Capture the cell that displays the provided text and extract its (x, y) central coordinate. 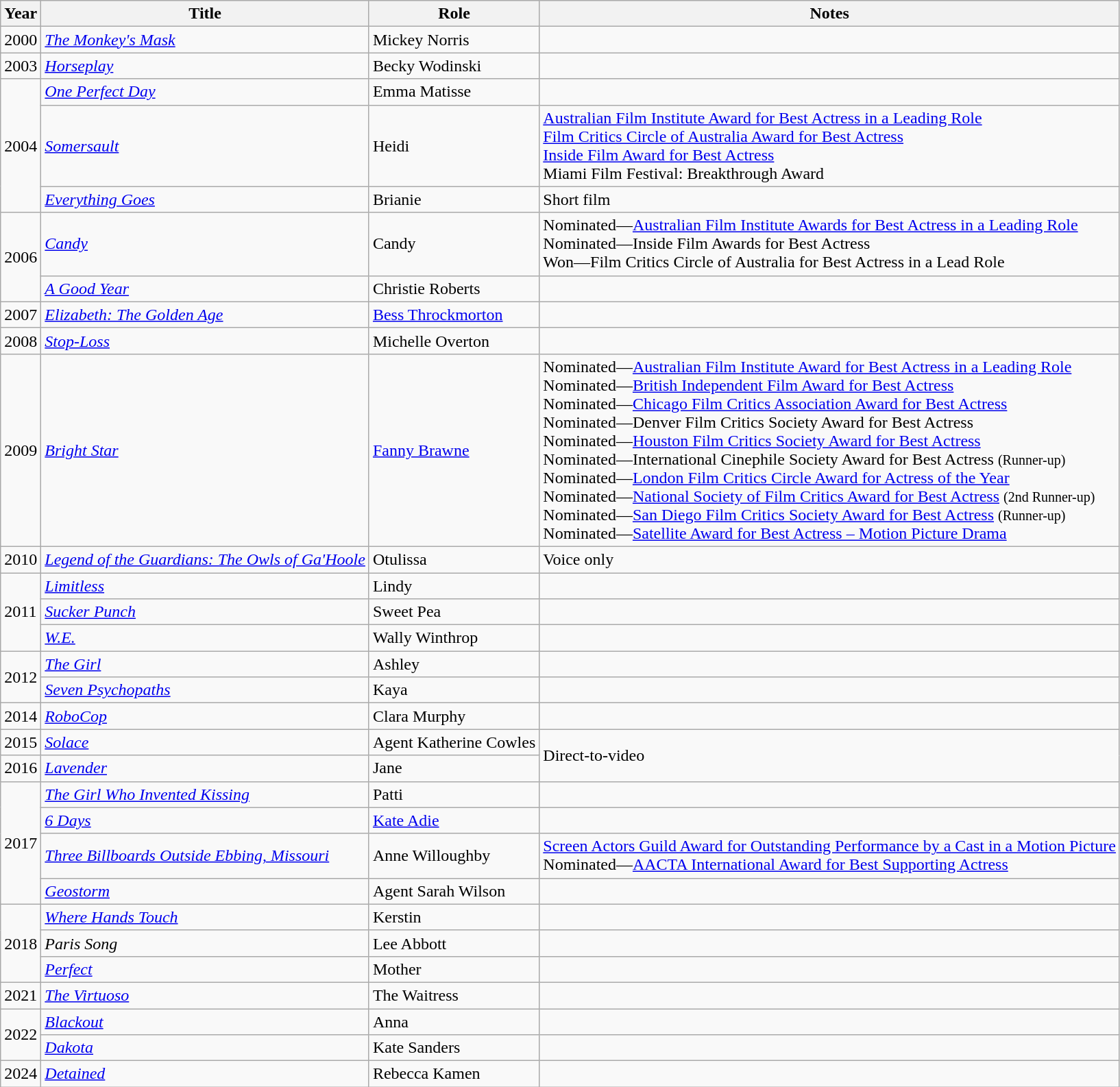
Kate Sanders (454, 1048)
Anna (454, 1022)
Agent Katherine Cowles (454, 742)
Short film (829, 199)
2022 (21, 1035)
Ashley (454, 664)
Mother (454, 969)
2004 (21, 145)
2024 (21, 1074)
Elizabeth: The Golden Age (206, 315)
RoboCop (206, 716)
Solace (206, 742)
Voice only (829, 559)
Fanny Brawne (454, 450)
2014 (21, 716)
Title (206, 14)
2007 (21, 315)
2009 (21, 450)
Mickey Norris (454, 40)
6 Days (206, 820)
W.E. (206, 638)
Becky Wodinski (454, 66)
Patti (454, 794)
Limitless (206, 586)
Legend of the Guardians: The Owls of Ga'Hoole (206, 559)
Somersault (206, 145)
2012 (21, 677)
Jane (454, 768)
Horseplay (206, 66)
Stop-Loss (206, 341)
The Girl (206, 664)
The Virtuoso (206, 995)
Bright Star (206, 450)
Wally Winthrop (454, 638)
The Waitress (454, 995)
Screen Actors Guild Award for Outstanding Performance by a Cast in a Motion PictureNominated—AACTA International Award for Best Supporting Actress (829, 855)
Christie Roberts (454, 289)
2017 (21, 843)
Otulissa (454, 559)
Perfect (206, 969)
2011 (21, 612)
Michelle Overton (454, 341)
Sweet Pea (454, 612)
2018 (21, 943)
Anne Willoughby (454, 855)
Geostorm (206, 891)
Seven Psychopaths (206, 690)
2016 (21, 768)
Rebecca Kamen (454, 1074)
Emma Matisse (454, 92)
2003 (21, 66)
Bess Throckmorton (454, 315)
Three Billboards Outside Ebbing, Missouri (206, 855)
Lindy (454, 586)
Kerstin (454, 917)
A Good Year (206, 289)
2006 (21, 257)
Notes (829, 14)
2000 (21, 40)
Year (21, 14)
Dakota (206, 1048)
2008 (21, 341)
Lee Abbott (454, 943)
2021 (21, 995)
Sucker Punch (206, 612)
The Girl Who Invented Kissing (206, 794)
Blackout (206, 1022)
Kate Adie (454, 820)
Role (454, 14)
Direct-to-video (829, 755)
Kaya (454, 690)
Clara Murphy (454, 716)
One Perfect Day (206, 92)
Brianie (454, 199)
Agent Sarah Wilson (454, 891)
Detained (206, 1074)
Lavender (206, 768)
Where Hands Touch (206, 917)
The Monkey's Mask (206, 40)
Everything Goes (206, 199)
2015 (21, 742)
Heidi (454, 145)
Paris Song (206, 943)
2010 (21, 559)
